Scan for the cell matching the given text and deliver its (x, y) coordinate at center. 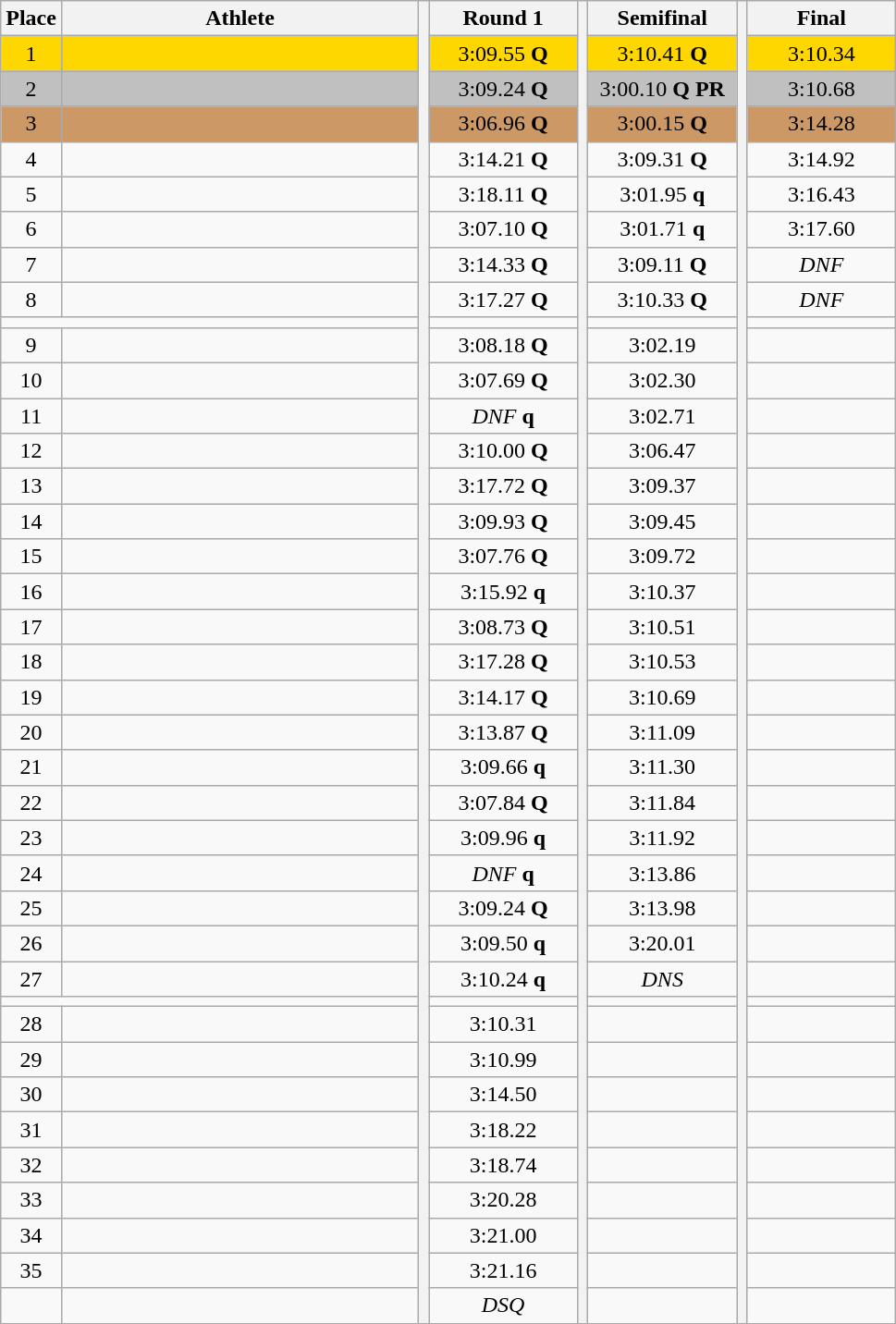
3:07.76 Q (503, 557)
3:10.41 Q (662, 54)
3:10.34 (821, 54)
3:14.33 Q (503, 264)
27 (31, 979)
Place (31, 18)
3:13.87 Q (503, 732)
3:08.18 Q (503, 345)
3:17.72 Q (503, 486)
3:10.99 (503, 1060)
23 (31, 838)
26 (31, 943)
3:15.92 q (503, 592)
32 (31, 1165)
3:20.28 (503, 1200)
3:07.84 Q (503, 803)
3:09.45 (662, 521)
4 (31, 159)
22 (31, 803)
10 (31, 380)
Final (821, 18)
2 (31, 89)
3:10.69 (662, 697)
31 (31, 1130)
13 (31, 486)
3:16.43 (821, 194)
3:09.93 Q (503, 521)
35 (31, 1270)
3:10.68 (821, 89)
5 (31, 194)
30 (31, 1095)
3:00.15 Q (662, 124)
Semifinal (662, 18)
3:09.37 (662, 486)
24 (31, 873)
3:13.98 (662, 908)
3:02.71 (662, 415)
3:06.47 (662, 451)
21 (31, 767)
3:11.84 (662, 803)
3:06.96 Q (503, 124)
3:10.53 (662, 662)
28 (31, 1024)
14 (31, 521)
3:08.73 Q (503, 627)
DNS (662, 979)
Round 1 (503, 18)
Athlete (239, 18)
3:17.28 Q (503, 662)
3:14.28 (821, 124)
20 (31, 732)
11 (31, 415)
33 (31, 1200)
3:10.51 (662, 627)
3 (31, 124)
12 (31, 451)
3:10.37 (662, 592)
17 (31, 627)
3:18.11 Q (503, 194)
3:11.92 (662, 838)
3:02.30 (662, 380)
3:01.71 q (662, 229)
3:14.50 (503, 1095)
16 (31, 592)
3:21.16 (503, 1270)
29 (31, 1060)
3:18.74 (503, 1165)
3:01.95 q (662, 194)
8 (31, 300)
18 (31, 662)
3:02.19 (662, 345)
3:09.31 Q (662, 159)
3:17.27 Q (503, 300)
3:10.33 Q (662, 300)
3:18.22 (503, 1130)
3:09.72 (662, 557)
3:21.00 (503, 1235)
34 (31, 1235)
3:11.09 (662, 732)
7 (31, 264)
DSQ (503, 1306)
6 (31, 229)
3:20.01 (662, 943)
3:17.60 (821, 229)
3:09.55 Q (503, 54)
3:09.66 q (503, 767)
9 (31, 345)
3:00.10 Q PR (662, 89)
3:07.10 Q (503, 229)
3:13.86 (662, 873)
3:10.31 (503, 1024)
3:09.96 q (503, 838)
15 (31, 557)
3:10.24 q (503, 979)
3:09.11 Q (662, 264)
1 (31, 54)
3:14.21 Q (503, 159)
25 (31, 908)
3:14.92 (821, 159)
3:09.50 q (503, 943)
3:07.69 Q (503, 380)
19 (31, 697)
3:10.00 Q (503, 451)
3:14.17 Q (503, 697)
3:11.30 (662, 767)
